For the text-containing cell, return its midpoint in [x, y] coordinate format. 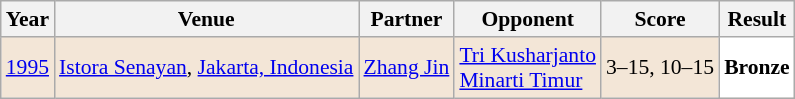
3–15, 10–15 [660, 68]
Tri Kusharjanto Minarti Timur [528, 68]
Result [757, 19]
Score [660, 19]
Partner [406, 19]
1995 [28, 68]
Istora Senayan, Jakarta, Indonesia [206, 68]
Venue [206, 19]
Bronze [757, 68]
Year [28, 19]
Opponent [528, 19]
Zhang Jin [406, 68]
